Capture the cell that displays the provided text and extract its [x, y] central coordinate. 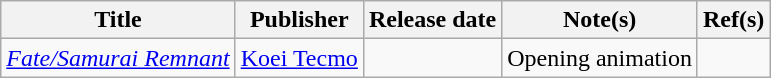
Fate/Samurai Remnant [118, 58]
Ref(s) [733, 20]
Note(s) [600, 20]
Title [118, 20]
Release date [432, 20]
Opening animation [600, 58]
Koei Tecmo [299, 58]
Publisher [299, 20]
